From the cell containing the given text, extract its center point as (X, Y) coordinate. 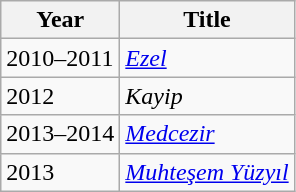
Ezel (207, 58)
Year (60, 20)
2010–2011 (60, 58)
Title (207, 20)
Muhteşem Yüzyıl (207, 172)
2013–2014 (60, 134)
Kayip (207, 96)
2012 (60, 96)
2013 (60, 172)
Medcezir (207, 134)
